Scan for the cell matching the given text and deliver its [X, Y] coordinate at center. 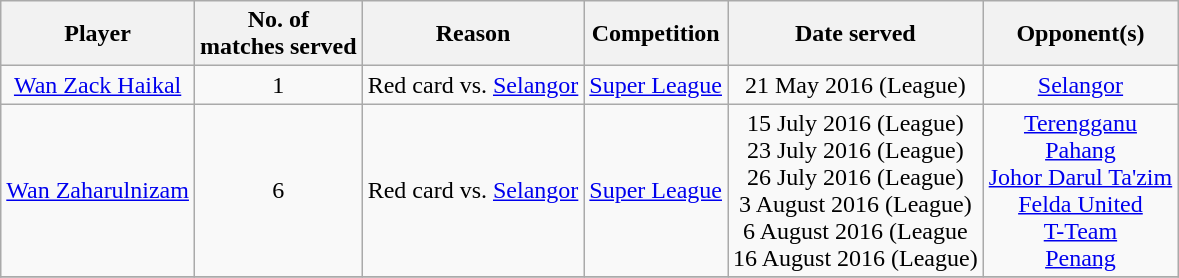
Selangor [1080, 85]
Wan Zack Haikal [98, 85]
15 July 2016 (League)23 July 2016 (League)26 July 2016 (League)3 August 2016 (League)6 August 2016 (League16 August 2016 (League) [856, 190]
Reason [473, 34]
6 [278, 190]
21 May 2016 (League) [856, 85]
No. of matches served [278, 34]
Competition [656, 34]
Date served [856, 34]
Player [98, 34]
Opponent(s) [1080, 34]
1 [278, 85]
Wan Zaharulnizam [98, 190]
TerengganuPahangJohor Darul Ta'zimFelda UnitedT-TeamPenang [1080, 190]
